Return the [X, Y] coordinate for the center point of the cell that contains the specified text.  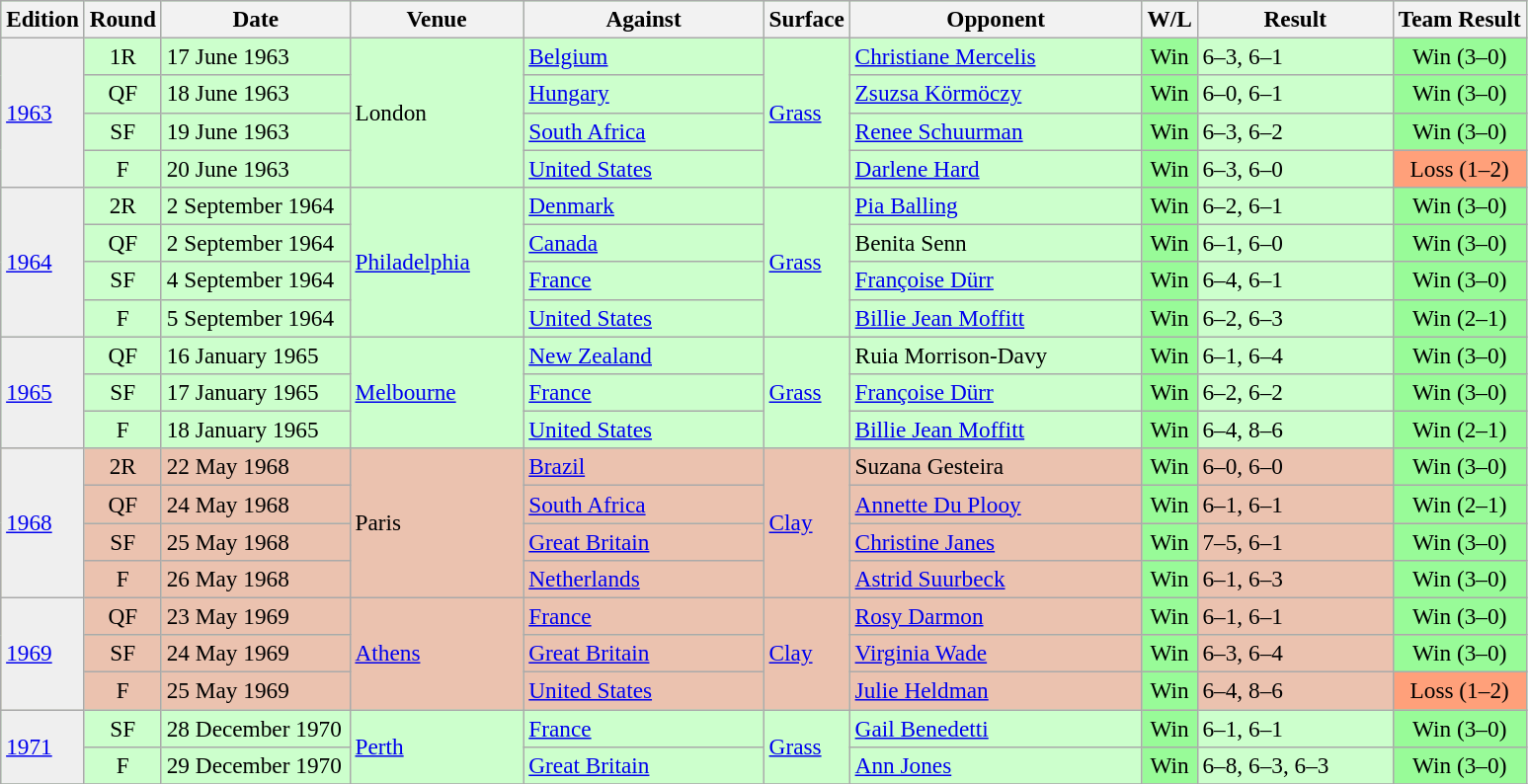
1971 [43, 746]
Canada [644, 243]
28 December 1970 [255, 728]
Philadelphia [437, 261]
Belgium [644, 56]
Venue [437, 19]
1964 [43, 261]
6–0, 6–1 [1295, 94]
17 June 1963 [255, 56]
Paris [437, 523]
6–2, 6–2 [1295, 392]
Benita Senn [996, 243]
Denmark [644, 205]
Suzana Gesteira [996, 467]
24 May 1969 [255, 654]
22 May 1968 [255, 467]
Annette Du Plooy [996, 504]
Ruia Morrison-Davy [996, 354]
5 September 1964 [255, 318]
6–3, 6–0 [1295, 168]
Zsuzsa Körmöczy [996, 94]
6–4, 6–1 [1295, 280]
Opponent [996, 19]
29 December 1970 [255, 765]
New Zealand [644, 354]
16 January 1965 [255, 354]
6–0, 6–0 [1295, 467]
Date [255, 19]
6–2, 6–1 [1295, 205]
1969 [43, 654]
6–3, 6–1 [1295, 56]
20 June 1963 [255, 168]
23 May 1969 [255, 616]
Team Result [1460, 19]
19 June 1963 [255, 131]
Melbourne [437, 391]
Round [122, 19]
Surface [806, 19]
6–3, 6–2 [1295, 131]
Edition [43, 19]
Julie Heldman [996, 690]
7–5, 6–1 [1295, 541]
Christiane Mercelis [996, 56]
26 May 1968 [255, 579]
6–1, 6–4 [1295, 354]
1965 [43, 391]
25 May 1969 [255, 690]
25 May 1968 [255, 541]
Against [644, 19]
18 June 1963 [255, 94]
Pia Balling [996, 205]
4 September 1964 [255, 280]
17 January 1965 [255, 392]
24 May 1968 [255, 504]
6–2, 6–3 [1295, 318]
Virginia Wade [996, 654]
6–1, 6–0 [1295, 243]
Perth [437, 746]
Result [1295, 19]
Netherlands [644, 579]
Athens [437, 654]
Darlene Hard [996, 168]
Brazil [644, 467]
Christine Janes [996, 541]
1R [122, 56]
6–3, 6–4 [1295, 654]
Ann Jones [996, 765]
18 January 1965 [255, 430]
Astrid Suurbeck [996, 579]
Gail Benedetti [996, 728]
6–8, 6–3, 6–3 [1295, 765]
Hungary [644, 94]
Rosy Darmon [996, 616]
Renee Schuurman [996, 131]
W/L [1169, 19]
1963 [43, 113]
6–1, 6–3 [1295, 579]
1968 [43, 523]
London [437, 113]
